Scan for the cell matching the given text and deliver its [X, Y] coordinate at center. 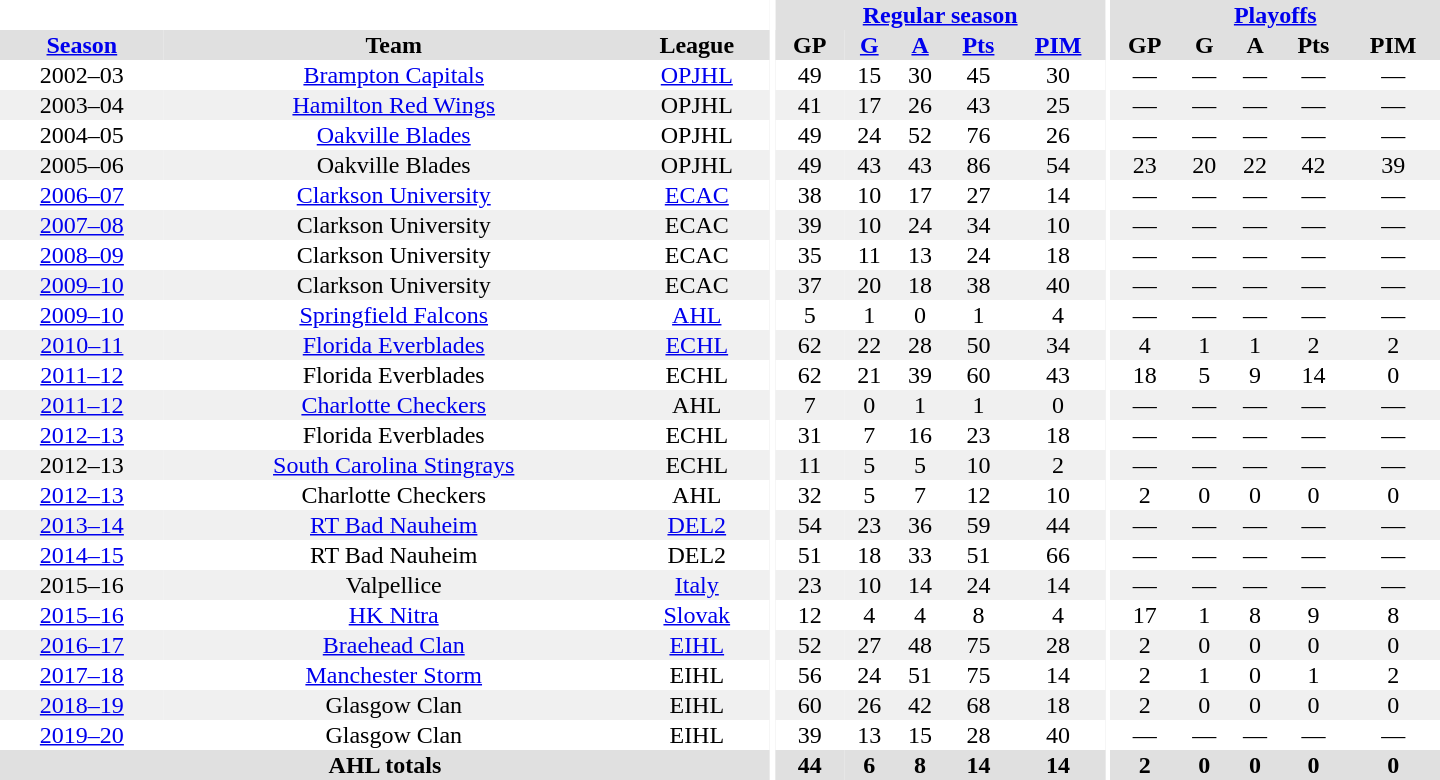
21 [870, 375]
2006–07 [82, 195]
Hamilton Red Wings [394, 105]
86 [979, 165]
2007–08 [82, 225]
2008–09 [82, 255]
45 [979, 75]
6 [870, 765]
Regular season [940, 15]
2013–14 [82, 525]
32 [810, 495]
Brampton Capitals [394, 75]
Manchester Storm [394, 675]
31 [810, 435]
2017–18 [82, 675]
South Carolina Stingrays [394, 465]
68 [979, 705]
Slovak [697, 615]
2003–04 [82, 105]
2010–11 [82, 345]
2016–17 [82, 645]
Playoffs [1275, 15]
2018–19 [82, 705]
2004–05 [82, 135]
Braehead Clan [394, 645]
41 [810, 105]
16 [920, 435]
50 [979, 345]
Italy [697, 585]
48 [920, 645]
76 [979, 135]
AHL totals [385, 765]
Springfield Falcons [394, 315]
66 [1058, 555]
HK Nitra [394, 615]
Valpellice [394, 585]
25 [1058, 105]
Team [394, 45]
2019–20 [82, 735]
37 [810, 285]
35 [810, 255]
56 [810, 675]
59 [979, 525]
33 [920, 555]
League [697, 45]
2014–15 [82, 555]
36 [920, 525]
2002–03 [82, 75]
Season [82, 45]
2005–06 [82, 165]
